Provide the [x, y] coordinate of the cell's center where the given text is located.  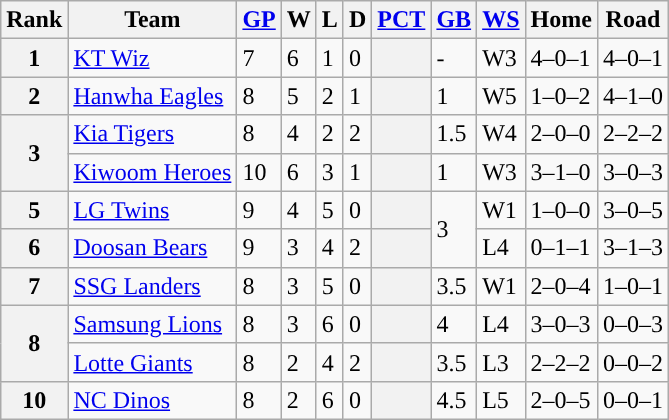
Doosan Bears [152, 248]
Kiwoom Heroes [152, 172]
2–0–0 [561, 134]
1.5 [454, 134]
NC Dinos [152, 400]
WS [501, 20]
Hanwha Eagles [152, 96]
0–0–3 [632, 324]
PCT [402, 20]
- [454, 58]
L5 [501, 400]
3–1–0 [561, 172]
4.5 [454, 400]
0–1–1 [561, 248]
Team [152, 20]
D [357, 20]
1–0–0 [561, 210]
W5 [501, 96]
0–0–2 [632, 362]
L [330, 20]
3–1–3 [632, 248]
Samsung Lions [152, 324]
SSG Landers [152, 286]
Lotte Giants [152, 362]
3–0–5 [632, 210]
Road [632, 20]
LG Twins [152, 210]
2–0–4 [561, 286]
0–0–1 [632, 400]
4–1–0 [632, 96]
GP [259, 20]
Home [561, 20]
KT Wiz [152, 58]
Kia Tigers [152, 134]
W [298, 20]
GB [454, 20]
2–0–5 [561, 400]
1–0–1 [632, 286]
Rank [34, 20]
W4 [501, 134]
L3 [501, 362]
1–0–2 [561, 96]
